Search for the cell housing the specified text and yield its (X, Y) center coordinate. 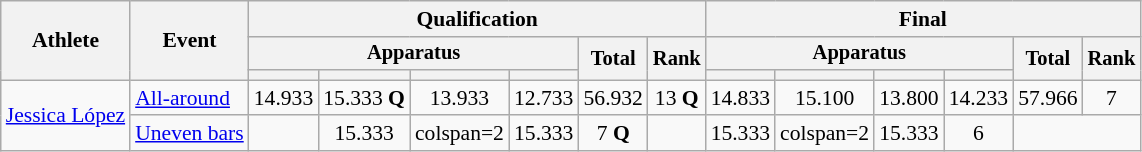
Final (924, 19)
15.100 (824, 98)
Uneven bars (190, 134)
13.933 (460, 98)
7 (1112, 98)
15.333 Q (364, 98)
Jessica López (66, 116)
56.932 (612, 98)
Qualification (478, 19)
12.733 (544, 98)
7 Q (612, 134)
14.833 (740, 98)
13 Q (677, 98)
Event (190, 40)
14.933 (284, 98)
57.966 (1048, 98)
14.233 (978, 98)
6 (978, 134)
Athlete (66, 40)
All-around (190, 98)
13.800 (908, 98)
